Identify which cell holds the provided text, then report its [X, Y] central coordinate. 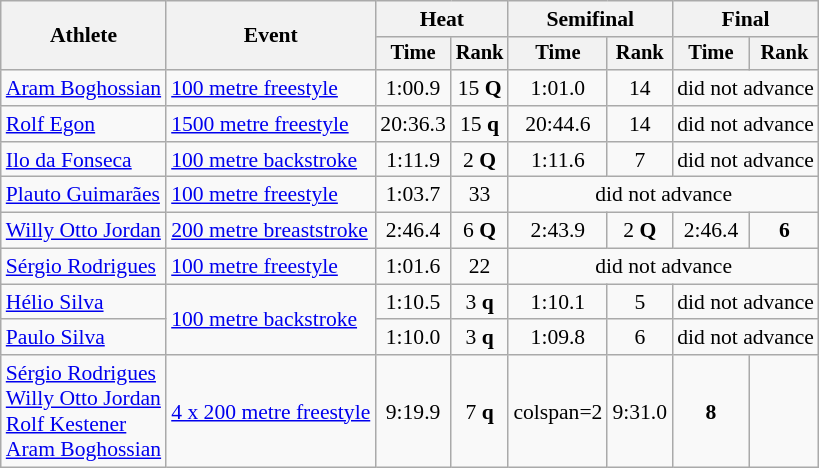
Ilo da Fonseca [84, 160]
Hélio Silva [84, 302]
Sérgio Rodrigues [84, 267]
8 [711, 411]
Event [270, 36]
7 [640, 160]
1:09.8 [558, 338]
22 [480, 267]
1:01.0 [558, 88]
Heat [442, 19]
6 Q [480, 231]
9:31.0 [640, 411]
20:36.3 [412, 124]
7 q [480, 411]
Plauto Guimarães [84, 195]
Aram Boghossian [84, 88]
9:19.9 [412, 411]
1:01.6 [412, 267]
33 [480, 195]
15 Q [480, 88]
Paulo Silva [84, 338]
1:03.7 [412, 195]
1:11.6 [558, 160]
2:43.9 [558, 231]
1:00.9 [412, 88]
Rolf Egon [84, 124]
5 [640, 302]
Willy Otto Jordan [84, 231]
1500 metre freestyle [270, 124]
Athlete [84, 36]
Final [746, 19]
15 q [480, 124]
200 metre breaststroke [270, 231]
Semifinal [590, 19]
1:10.0 [412, 338]
1:10.1 [558, 302]
20:44.6 [558, 124]
colspan=2 [558, 411]
1:11.9 [412, 160]
1:10.5 [412, 302]
Sérgio RodriguesWilly Otto JordanRolf KestenerAram Boghossian [84, 411]
4 x 200 metre freestyle [270, 411]
